Pinpoint the cell where the given text exists, returning its [x, y] midpoint coordinate. 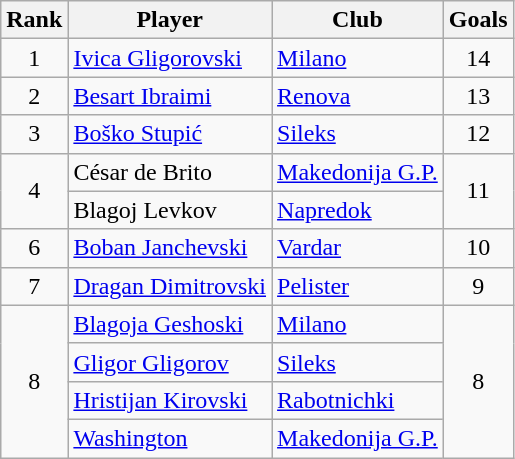
11 [478, 191]
Boško Stupić [170, 134]
4 [34, 191]
10 [478, 248]
Club [358, 20]
7 [34, 286]
1 [34, 58]
Player [170, 20]
6 [34, 248]
Blagoja Geshoski [170, 324]
Boban Janchevski [170, 248]
Blagoj Levkov [170, 210]
Napredok [358, 210]
14 [478, 58]
Vardar [358, 248]
Besart Ibraimi [170, 96]
Pelister [358, 286]
César de Brito [170, 172]
Goals [478, 20]
Dragan Dimitrovski [170, 286]
3 [34, 134]
Renova [358, 96]
Rabotnichki [358, 400]
Gligor Gligorov [170, 362]
Rank [34, 20]
12 [478, 134]
13 [478, 96]
Ivica Gligorovski [170, 58]
Washington [170, 438]
2 [34, 96]
Hristijan Kirovski [170, 400]
9 [478, 286]
